Provide the (X, Y) coordinate of the cell's center where the given text is located.  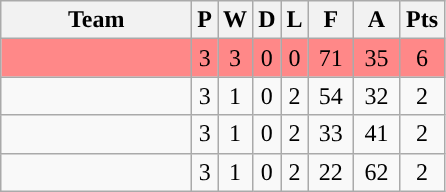
Team (96, 20)
6 (422, 58)
A (377, 20)
41 (377, 134)
71 (331, 58)
54 (331, 96)
F (331, 20)
32 (377, 96)
Pts (422, 20)
35 (377, 58)
22 (331, 172)
33 (331, 134)
L (294, 20)
P (205, 20)
62 (377, 172)
D (267, 20)
W (236, 20)
